Provide the [x, y] coordinate of the cell's center where the given text is located.  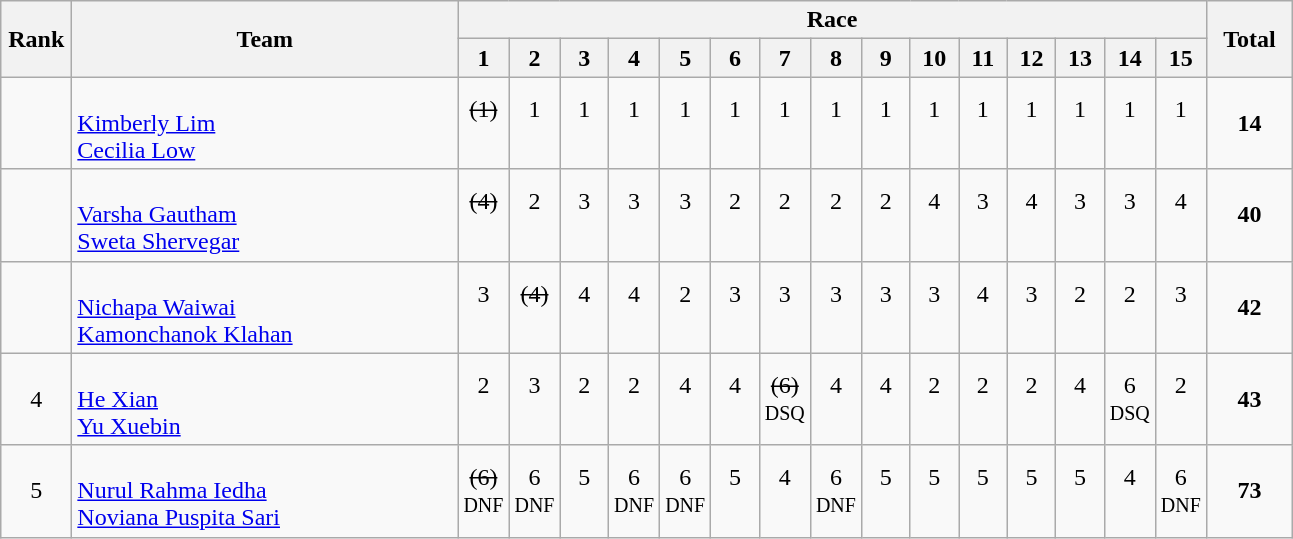
Total [1249, 39]
Rank [36, 39]
He XianYu Xuebin [265, 399]
Team [265, 39]
40 [1249, 215]
10 [934, 58]
(1) [484, 123]
Nichapa WaiwaiKamonchanok Klahan [265, 307]
15 [1180, 58]
6DSQ [1130, 399]
73 [1249, 491]
(6)DNF [484, 491]
6 [736, 58]
Nurul Rahma IedhaNoviana Puspita Sari [265, 491]
11 [984, 58]
9 [886, 58]
13 [1080, 58]
43 [1249, 399]
Kimberly LimCecilia Low [265, 123]
Race [832, 20]
8 [836, 58]
Varsha GauthamSweta Shervegar [265, 215]
7 [784, 58]
12 [1032, 58]
42 [1249, 307]
(6)DSQ [784, 399]
